Find where the given text appears and provide that cell's center as (X, Y) coordinate. 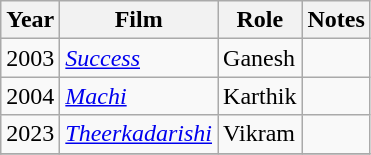
Ganesh (260, 58)
Success (139, 58)
Vikram (260, 134)
Theerkadarishi (139, 134)
Role (260, 20)
2023 (30, 134)
Year (30, 20)
Machi (139, 96)
2003 (30, 58)
2004 (30, 96)
Notes (336, 20)
Karthik (260, 96)
Film (139, 20)
